Provide the (x, y) coordinate of the cell's center where the given text is located.  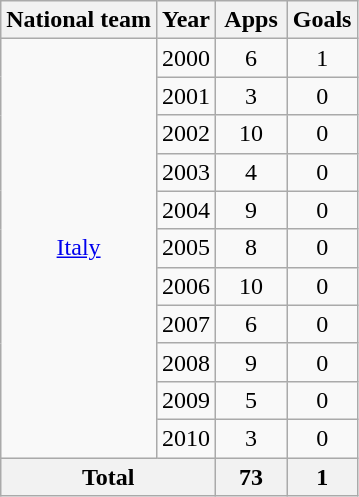
Apps (252, 20)
Total (108, 477)
National team (79, 20)
2004 (186, 210)
2006 (186, 286)
2007 (186, 324)
73 (252, 477)
2003 (186, 172)
2002 (186, 134)
2005 (186, 248)
5 (252, 400)
8 (252, 248)
Year (186, 20)
2009 (186, 400)
4 (252, 172)
2008 (186, 362)
2001 (186, 96)
Goals (322, 20)
2010 (186, 438)
2000 (186, 58)
Italy (79, 248)
